Extract the (X, Y) coordinate from the center of the cell holding the provided text.  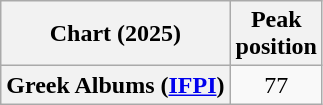
Chart (2025) (116, 34)
Greek Albums (IFPI) (116, 85)
77 (276, 85)
Peak position (276, 34)
